Identify which cell holds the provided text, then report its [X, Y] central coordinate. 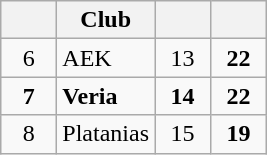
15 [183, 134]
14 [183, 96]
7 [29, 96]
Veria [106, 96]
13 [183, 58]
Club [106, 20]
AEK [106, 58]
6 [29, 58]
8 [29, 134]
19 [239, 134]
Platanias [106, 134]
